Determine the [x, y] coordinate at the center of the cell enclosing the given text.  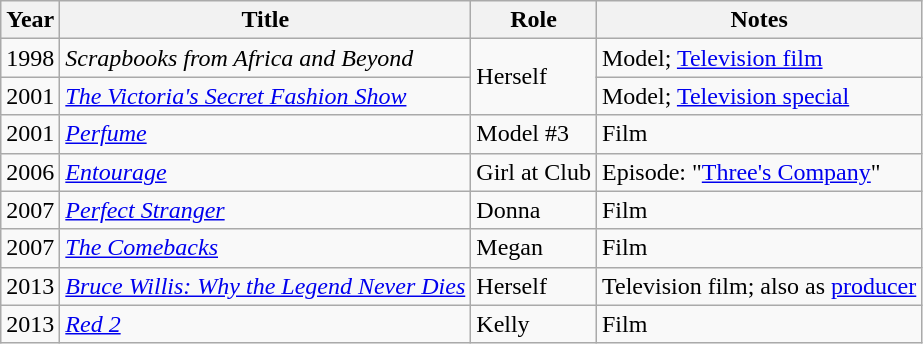
Red 2 [266, 324]
Year [30, 20]
The Victoria's Secret Fashion Show [266, 96]
Girl at Club [534, 172]
Title [266, 20]
Entourage [266, 172]
1998 [30, 58]
Megan [534, 248]
Model #3 [534, 134]
Perfume [266, 134]
Kelly [534, 324]
Episode: "Three's Company" [758, 172]
Bruce Willis: Why the Legend Never Dies [266, 286]
Model; Television film [758, 58]
Perfect Stranger [266, 210]
Role [534, 20]
Television film; also as producer [758, 286]
Notes [758, 20]
Model; Television special [758, 96]
2006 [30, 172]
Donna [534, 210]
The Comebacks [266, 248]
Scrapbooks from Africa and Beyond [266, 58]
